Provide the [x, y] coordinate of the cell's center where the given text is located.  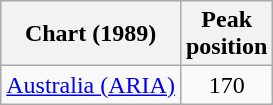
Australia (ARIA) [91, 85]
Chart (1989) [91, 34]
Peakposition [226, 34]
170 [226, 85]
